Pinpoint the cell where the given text exists, returning its (X, Y) midpoint coordinate. 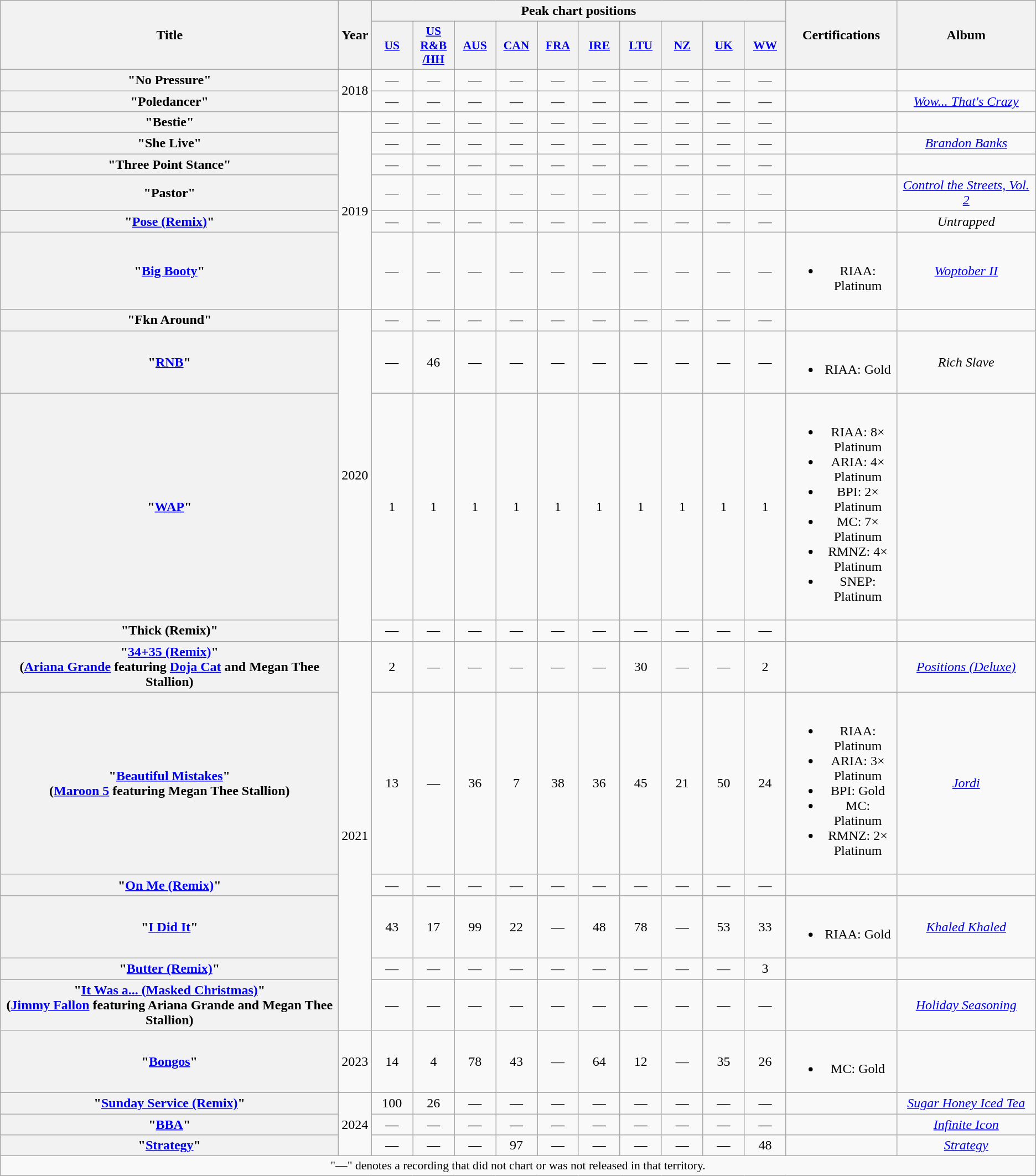
RIAA: 8× PlatinumARIA: 4× PlatinumBPI: 2× PlatinumMC: 7× PlatinumRMNZ: 4× PlatinumSNEP: Platinum (841, 507)
13 (392, 783)
53 (724, 927)
US (392, 45)
35 (724, 1062)
2019 (355, 210)
4 (434, 1062)
17 (434, 927)
2020 (355, 475)
USR&B/HH (434, 45)
Title (169, 35)
Wow... That's Crazy (966, 101)
UK (724, 45)
MC: Gold (841, 1062)
RIAA: PlatinumARIA: 3× PlatinumBPI: GoldMC: PlatinumRMNZ: 2× Platinum (841, 783)
"Poledancer" (169, 101)
38 (558, 783)
Khaled Khaled (966, 927)
100 (392, 1103)
2023 (355, 1062)
"—" denotes a recording that did not chart or was not released in that territory. (518, 1166)
Strategy (966, 1146)
99 (475, 927)
"WAP" (169, 507)
"I Did It" (169, 927)
Untrapped (966, 221)
"Three Point Stance" (169, 164)
IRE (599, 45)
CAN (517, 45)
Peak chart positions (579, 11)
Jordi (966, 783)
"Fkn Around" (169, 320)
2018 (355, 90)
14 (392, 1062)
Infinite Icon (966, 1125)
"Bongos" (169, 1062)
7 (517, 783)
WW (765, 45)
"No Pressure" (169, 80)
"Pastor" (169, 193)
Brandon Banks (966, 143)
AUS (475, 45)
"On Me (Remix)" (169, 885)
"BBA" (169, 1125)
"She Live" (169, 143)
"Big Booty" (169, 271)
Control the Streets, Vol. 2 (966, 193)
"Strategy" (169, 1146)
2021 (355, 835)
46 (434, 362)
"34+35 (Remix)"(Ariana Grande featuring Doja Cat and Megan Thee Stallion) (169, 667)
"Beautiful Mistakes"(Maroon 5 featuring Megan Thee Stallion) (169, 783)
"It Was a... (Masked Christmas)"(Jimmy Fallon featuring Ariana Grande and Megan Thee Stallion) (169, 1004)
33 (765, 927)
"Thick (Remix)" (169, 631)
2024 (355, 1125)
Holiday Seasoning (966, 1004)
Rich Slave (966, 362)
21 (682, 783)
"RNB" (169, 362)
22 (517, 927)
"Pose (Remix)" (169, 221)
NZ (682, 45)
Certifications (841, 35)
24 (765, 783)
Positions (Deluxe) (966, 667)
30 (641, 667)
"Bestie" (169, 122)
Woptober II (966, 271)
64 (599, 1062)
Year (355, 35)
50 (724, 783)
3 (765, 968)
Sugar Honey Iced Tea (966, 1103)
"Sunday Service (Remix)" (169, 1103)
45 (641, 783)
Album (966, 35)
12 (641, 1062)
RIAA: Platinum (841, 271)
97 (517, 1146)
LTU (641, 45)
FRA (558, 45)
"Butter (Remix)" (169, 968)
